Output the (X, Y) coordinate of the center of the cell containing the given text.  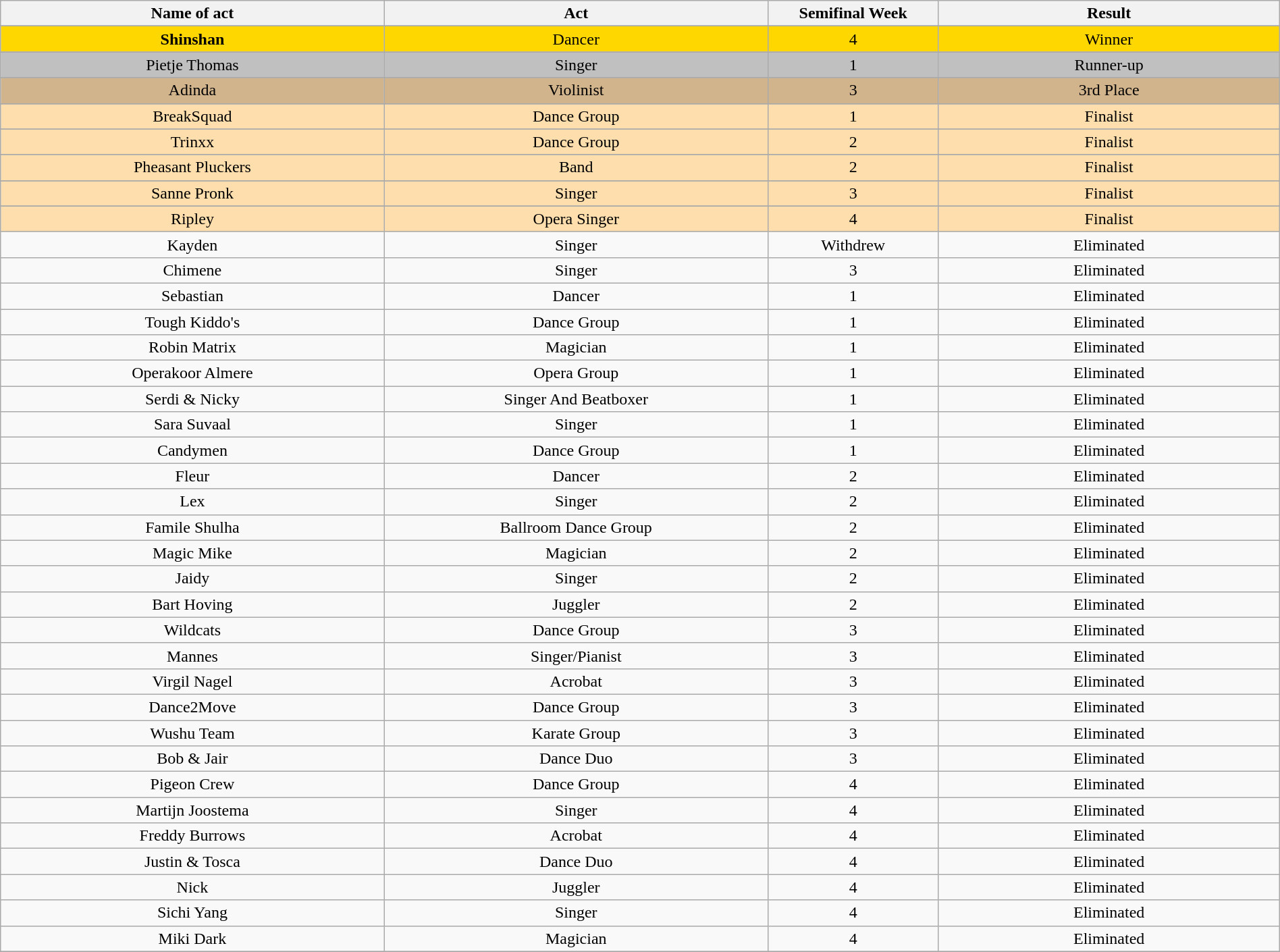
Wildcats (192, 630)
Violinist (576, 90)
Ripley (192, 219)
Sichi Yang (192, 913)
Tough Kiddo's (192, 322)
Fleur (192, 476)
BreakSquad (192, 116)
Band (576, 167)
Opera Group (576, 373)
Justin & Tosca (192, 862)
Sebastian (192, 296)
Adinda (192, 90)
Singer And Beatboxer (576, 399)
Withdrew (853, 244)
Kayden (192, 244)
Runner-up (1109, 65)
Serdi & Nicky (192, 399)
Robin Matrix (192, 348)
Mannes (192, 656)
Pigeon Crew (192, 785)
Trinxx (192, 142)
Candymen (192, 450)
Karate Group (576, 733)
Famile Shulha (192, 527)
Semifinal Week (853, 14)
Bart Hoving (192, 604)
Martijn Joostema (192, 810)
Freddy Burrows (192, 836)
Wushu Team (192, 733)
Pietje Thomas (192, 65)
Name of act (192, 14)
Virgil Nagel (192, 681)
Bob & Jair (192, 759)
Result (1109, 14)
Act (576, 14)
Nick (192, 887)
Operakoor Almere (192, 373)
Jaidy (192, 579)
Chimene (192, 270)
Sanne Pronk (192, 193)
Singer/Pianist (576, 656)
Winner (1109, 39)
Shinshan (192, 39)
Pheasant Pluckers (192, 167)
Magic Mike (192, 553)
Dance2Move (192, 707)
Sara Suvaal (192, 425)
Opera Singer (576, 219)
Lex (192, 502)
Miki Dark (192, 938)
Ballroom Dance Group (576, 527)
3rd Place (1109, 90)
